Pinpoint the cell where the given text exists, returning its (x, y) midpoint coordinate. 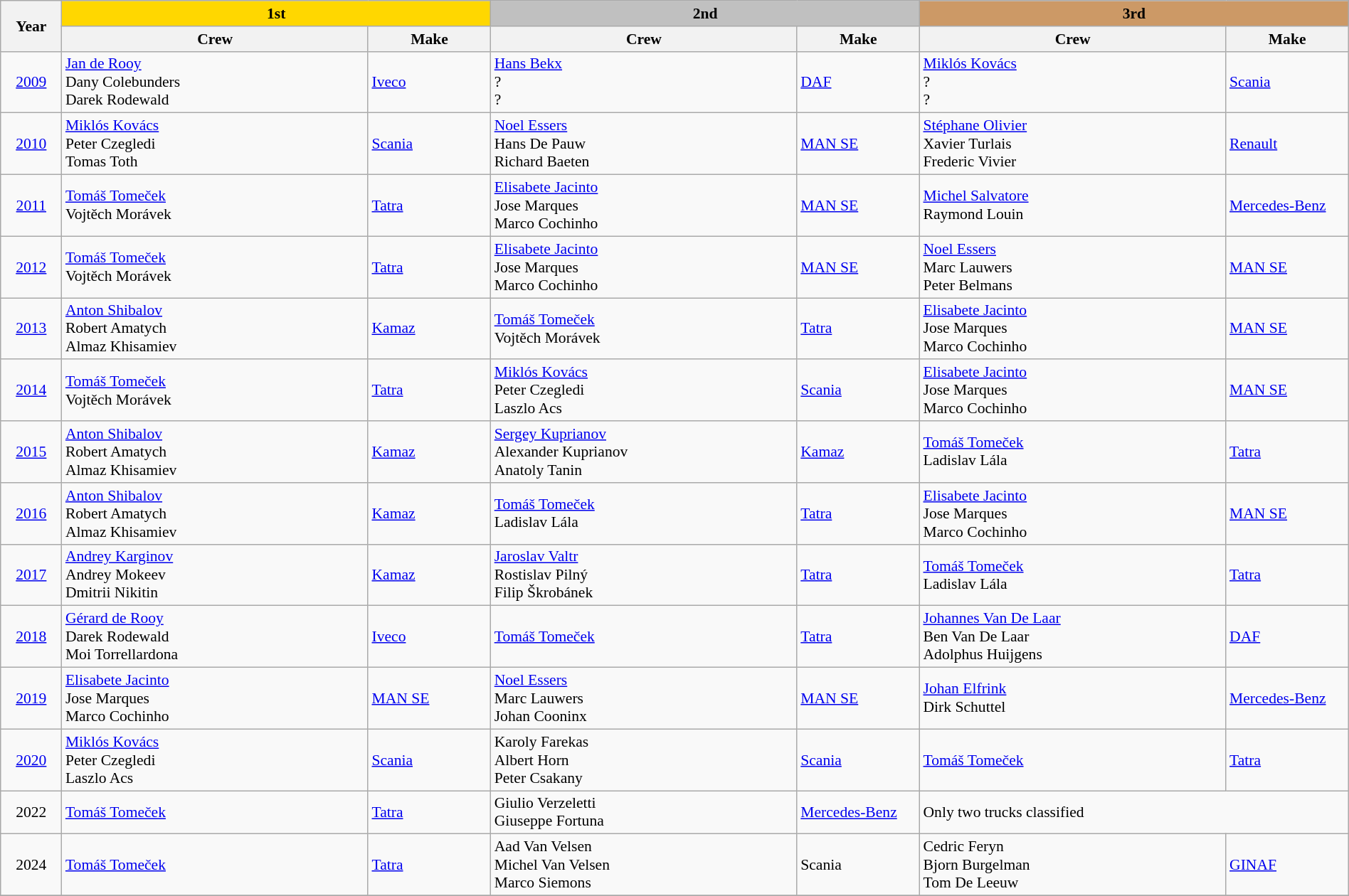
Johan Elfrink Dirk Schuttel (1073, 698)
Only two trucks classified (1134, 812)
Renault (1287, 144)
2015 (31, 452)
Sergey Kuprianov Alexander Kuprianov Anatoly Tanin (645, 452)
2013 (31, 329)
2018 (31, 637)
Jaroslav Valtr Rostislav Pilný Filip Škrobánek (645, 575)
Miklós Kovács Peter Czegledi Tomas Toth (215, 144)
2017 (31, 575)
GINAF (1287, 865)
Gérard de Rooy Darek Rodewald Moi Torrellardona (215, 637)
Hans Bekx?? (645, 82)
Jan de Rooy Dany Colebunders Darek Rodewald (215, 82)
Andrey Karginov Andrey Mokeev Dmitrii Nikitin (215, 575)
Michel Salvatore Raymond Louin (1073, 206)
1st (276, 14)
2014 (31, 391)
Noel Essers Marc Lauwers Peter Belmans (1073, 267)
Noel Essers Hans De Pauw Richard Baeten (645, 144)
2024 (31, 865)
2009 (31, 82)
Giulio Verzeletti Giuseppe Fortuna (645, 812)
Year (31, 26)
Johannes Van De Laar Ben Van De Laar Adolphus Huijgens (1073, 637)
Aad Van Velsen Michel Van Velsen Marco Siemons (645, 865)
3rd (1134, 14)
Miklós Kovács?? (1073, 82)
2010 (31, 144)
Noel Essers Marc Lauwers Johan Cooninx (645, 698)
Karoly Farekas Albert Horn Peter Csakany (645, 759)
2016 (31, 513)
Cedric Feryn Bjorn Burgelman Tom De Leeuw (1073, 865)
Stéphane Olivier Xavier Turlais Frederic Vivier (1073, 144)
2019 (31, 698)
2020 (31, 759)
2012 (31, 267)
2011 (31, 206)
2022 (31, 812)
2nd (706, 14)
